Extract the (X, Y) coordinate from the center of the cell holding the provided text.  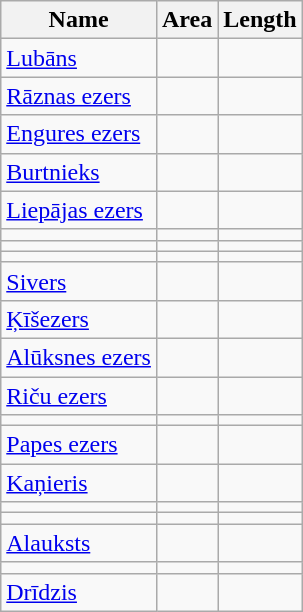
Burtnieks (79, 172)
Rāznas ezers (79, 96)
Ķīšezers (79, 319)
Area (186, 20)
Liepājas ezers (79, 210)
Length (260, 20)
Name (79, 20)
Papes ezers (79, 445)
Alauksts (79, 543)
Kaņieris (79, 483)
Engures ezers (79, 134)
Sivers (79, 281)
Alūksnes ezers (79, 357)
Lubāns (79, 58)
Riču ezers (79, 395)
Drīdzis (79, 592)
